Return (X, Y) of the center of cell containing provided text 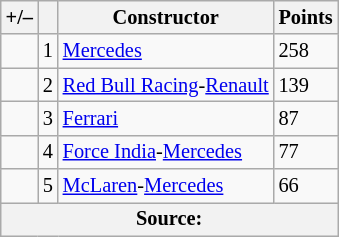
4 (48, 152)
Constructor (166, 17)
Source: (170, 219)
77 (306, 152)
258 (306, 51)
Force India-Mercedes (166, 152)
5 (48, 186)
2 (48, 85)
66 (306, 186)
3 (48, 118)
87 (306, 118)
1 (48, 51)
Red Bull Racing-Renault (166, 85)
+/– (20, 17)
Mercedes (166, 51)
Points (306, 17)
McLaren-Mercedes (166, 186)
139 (306, 85)
Ferrari (166, 118)
